Capture the cell that displays the provided text and extract its [x, y] central coordinate. 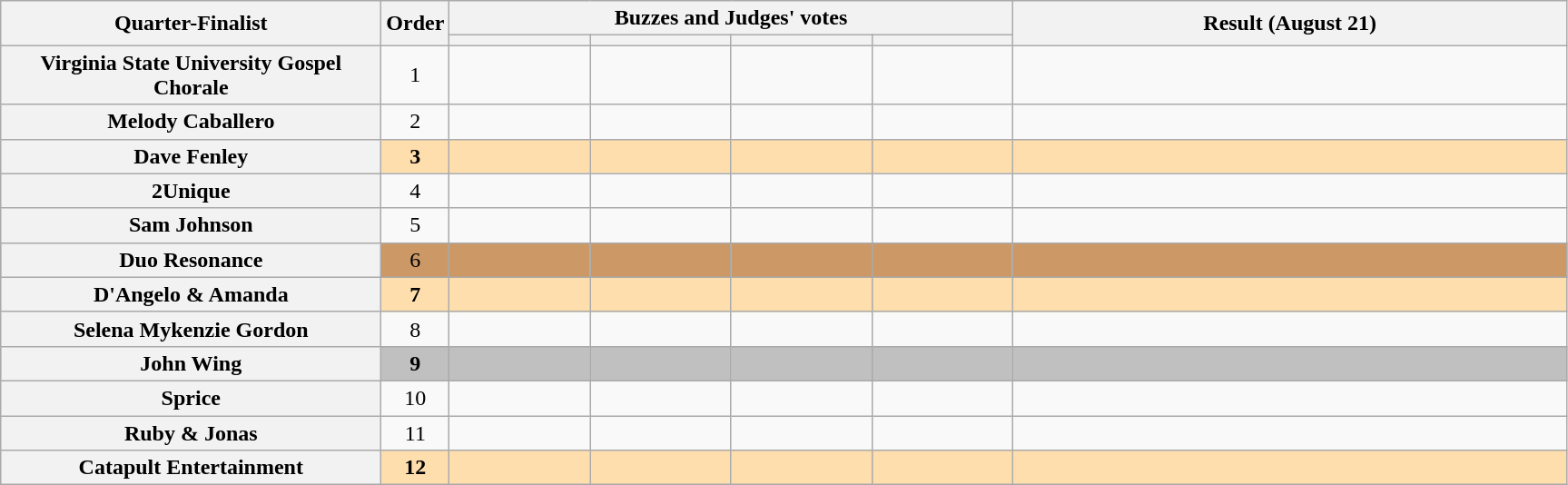
D'Angelo & Amanda [191, 294]
12 [416, 468]
Order [416, 24]
4 [416, 191]
9 [416, 363]
Virginia State University Gospel Chorale [191, 74]
6 [416, 260]
Quarter-Finalist [191, 24]
8 [416, 329]
2Unique [191, 191]
Duo Resonance [191, 260]
5 [416, 225]
John Wing [191, 363]
2 [416, 122]
1 [416, 74]
Dave Fenley [191, 156]
11 [416, 433]
Buzzes and Judges' votes [731, 18]
Result (August 21) [1289, 24]
10 [416, 398]
7 [416, 294]
Catapult Entertainment [191, 468]
3 [416, 156]
Sam Johnson [191, 225]
Ruby & Jonas [191, 433]
Melody Caballero [191, 122]
Selena Mykenzie Gordon [191, 329]
Sprice [191, 398]
